Identify which cell holds the provided text, then report its (x, y) central coordinate. 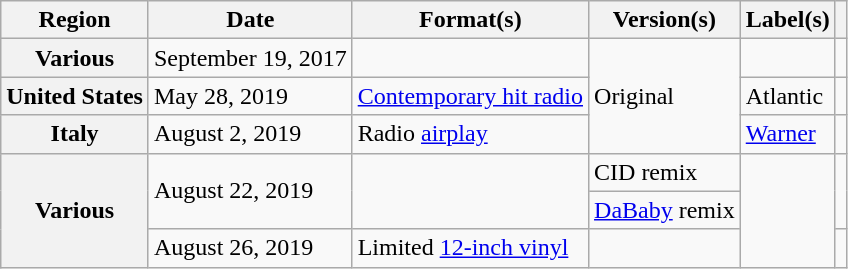
Warner (788, 134)
September 19, 2017 (250, 58)
DaBaby remix (665, 210)
Atlantic (788, 96)
Label(s) (788, 20)
August 22, 2019 (250, 191)
Italy (75, 134)
Date (250, 20)
United States (75, 96)
August 26, 2019 (250, 248)
Limited 12-inch vinyl (470, 248)
Format(s) (470, 20)
August 2, 2019 (250, 134)
Original (665, 96)
Contemporary hit radio (470, 96)
May 28, 2019 (250, 96)
Region (75, 20)
Radio airplay (470, 134)
CID remix (665, 172)
Version(s) (665, 20)
